Detect which cell encompasses the target text, then output its [X, Y] center coordinate. 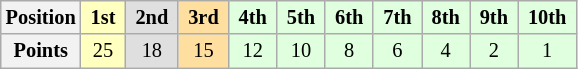
15 [203, 51]
25 [104, 51]
5th [301, 17]
4 [446, 51]
6 [397, 51]
10th [547, 17]
2nd [152, 17]
12 [253, 51]
18 [152, 51]
Points [41, 51]
9th [494, 17]
3rd [203, 17]
Position [41, 17]
4th [253, 17]
8th [446, 17]
7th [397, 17]
1st [104, 17]
1 [547, 51]
6th [349, 17]
10 [301, 51]
2 [494, 51]
8 [349, 51]
